Provide the (X, Y) coordinate of the cell's center where the given text is located.  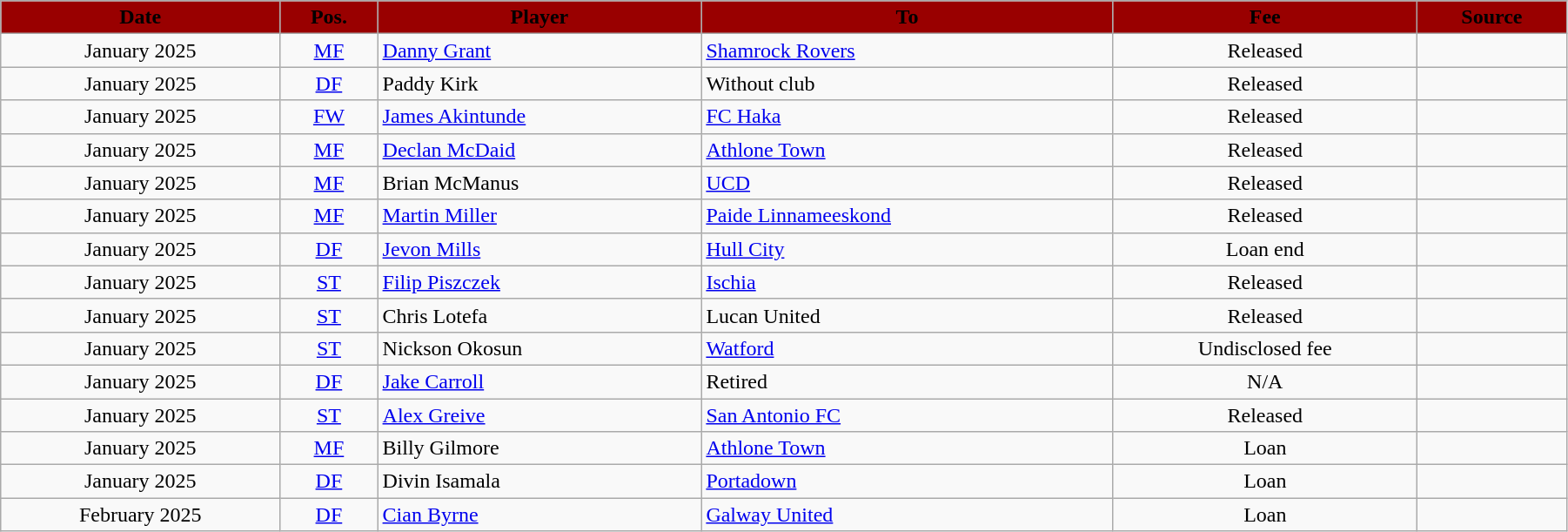
Portadown (907, 481)
Player (539, 17)
February 2025 (141, 515)
Undisclosed fee (1265, 348)
Shamrock Rovers (907, 51)
Cian Byrne (539, 515)
FW (329, 117)
Date (141, 17)
Martin Miller (539, 216)
Paddy Kirk (539, 84)
Source (1491, 17)
Pos. (329, 17)
Without club (907, 84)
Galway United (907, 515)
Loan end (1265, 249)
FC Haka (907, 117)
Brian McManus (539, 183)
Retired (907, 381)
Divin Isamala (539, 481)
Chris Lotefa (539, 315)
N/A (1265, 381)
San Antonio FC (907, 415)
Jake Carroll (539, 381)
Watford (907, 348)
Ischia (907, 282)
UCD (907, 183)
Filip Piszczek (539, 282)
To (907, 17)
James Akintunde (539, 117)
Hull City (907, 249)
Paide Linnameeskond (907, 216)
Jevon Mills (539, 249)
Declan McDaid (539, 150)
Danny Grant (539, 51)
Lucan United (907, 315)
Alex Greive (539, 415)
Fee (1265, 17)
Nickson Okosun (539, 348)
Billy Gilmore (539, 448)
